Pinpoint the cell where the given text exists, returning its (x, y) midpoint coordinate. 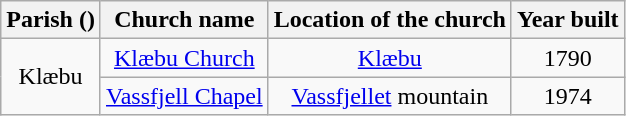
Church name (184, 20)
1974 (568, 96)
1790 (568, 58)
Location of the church (390, 20)
Parish () (51, 20)
Year built (568, 20)
Vassfjell Chapel (184, 96)
Klæbu Church (184, 58)
Vassfjellet mountain (390, 96)
